Provide the [X, Y] coordinate of the cell's center where the given text is located.  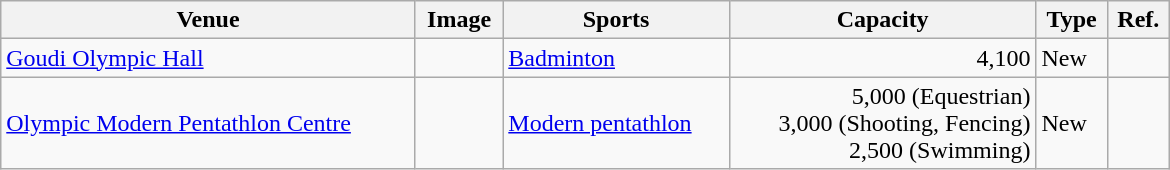
Capacity [882, 20]
Type [1072, 20]
Venue [208, 20]
Image [458, 20]
4,100 [882, 58]
Sports [616, 20]
5,000 (Equestrian)3,000 (Shooting, Fencing)2,500 (Swimming) [882, 123]
Ref. [1138, 20]
Goudi Olympic Hall [208, 58]
Modern pentathlon [616, 123]
Olympic Modern Pentathlon Centre [208, 123]
Badminton [616, 58]
